Pinpoint the cell where the given text exists, returning its (X, Y) midpoint coordinate. 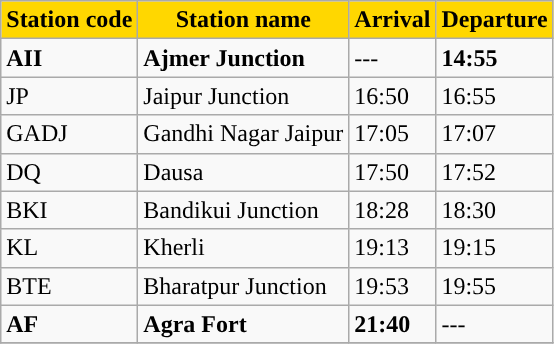
18:28 (392, 210)
Kherli (244, 248)
17:52 (494, 172)
GADJ (70, 134)
AF (70, 324)
Bharatpur Junction (244, 286)
21:40 (392, 324)
17:50 (392, 172)
19:15 (494, 248)
BTE (70, 286)
19:13 (392, 248)
Ajmer Junction (244, 58)
17:07 (494, 134)
BKI (70, 210)
14:55 (494, 58)
Station code (70, 20)
Dausa (244, 172)
19:53 (392, 286)
Departure (494, 20)
Gandhi Nagar Jaipur (244, 134)
Bandikui Junction (244, 210)
19:55 (494, 286)
17:05 (392, 134)
16:55 (494, 96)
KL (70, 248)
Jaipur Junction (244, 96)
JP (70, 96)
16:50 (392, 96)
18:30 (494, 210)
Agra Fort (244, 324)
Arrival (392, 20)
DQ (70, 172)
Station name (244, 20)
AII (70, 58)
